Output the (X, Y) coordinate of the center of the cell containing the given text.  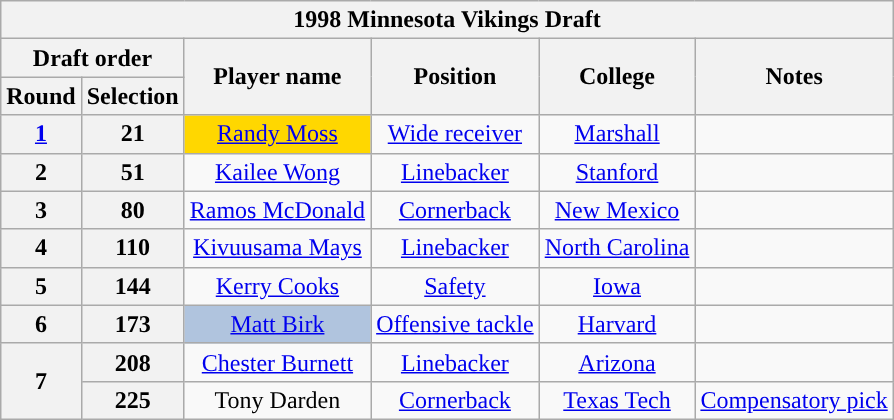
144 (132, 286)
51 (132, 172)
Arizona (617, 362)
College (617, 77)
80 (132, 210)
Kailee Wong (277, 172)
3 (41, 210)
Wide receiver (456, 134)
Compensatory pick (794, 400)
173 (132, 324)
225 (132, 400)
Stanford (617, 172)
Iowa (617, 286)
Marshall (617, 134)
Position (456, 77)
5 (41, 286)
21 (132, 134)
Offensive tackle (456, 324)
2 (41, 172)
Kerry Cooks (277, 286)
110 (132, 248)
Player name (277, 77)
7 (41, 381)
4 (41, 248)
Kivuusama Mays (277, 248)
Tony Darden (277, 400)
6 (41, 324)
208 (132, 362)
Texas Tech (617, 400)
Harvard (617, 324)
North Carolina (617, 248)
Ramos McDonald (277, 210)
1 (41, 134)
Notes (794, 77)
1998 Minnesota Vikings Draft (447, 20)
Chester Burnett (277, 362)
Matt Birk (277, 324)
New Mexico (617, 210)
Round (41, 96)
Draft order (92, 58)
Randy Moss (277, 134)
Safety (456, 286)
Selection (132, 96)
